Identify which cell holds the provided text, then report its [X, Y] central coordinate. 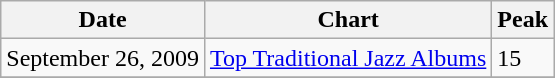
September 26, 2009 [103, 58]
Chart [348, 20]
15 [523, 58]
Top Traditional Jazz Albums [348, 58]
Peak [523, 20]
Date [103, 20]
